Output the [X, Y] coordinate of the center of the cell containing the given text.  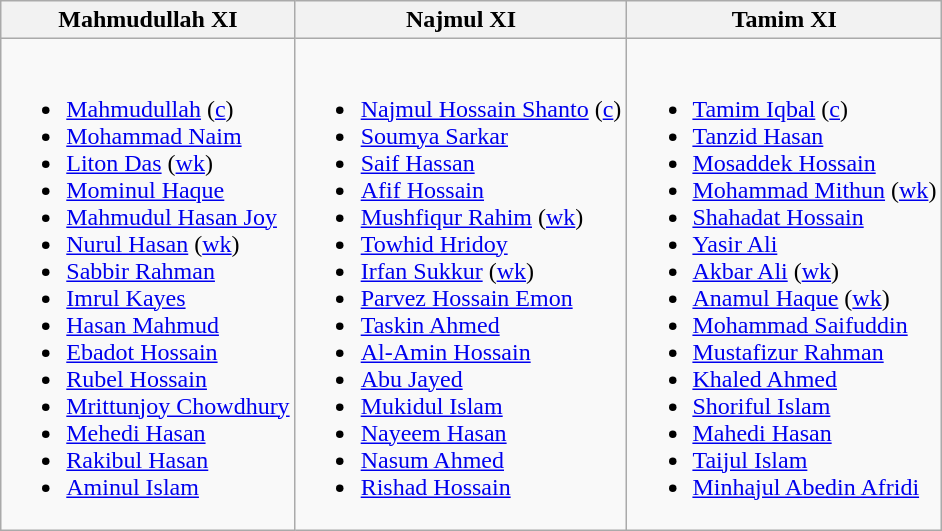
Najmul XI [461, 20]
Tamim XI [784, 20]
Mahmudullah XI [148, 20]
